Return (X, Y) of the center of cell containing provided text 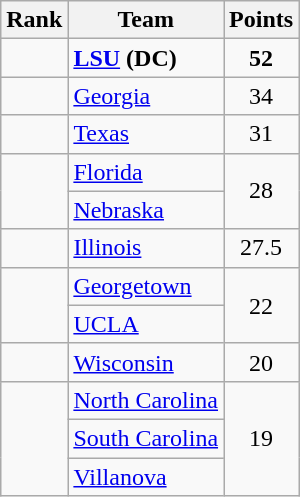
North Carolina (146, 400)
27.5 (262, 248)
Rank (34, 20)
Villanova (146, 477)
Texas (146, 134)
31 (262, 134)
UCLA (146, 324)
Team (146, 20)
52 (262, 58)
22 (262, 305)
Georgia (146, 96)
Florida (146, 172)
LSU (DC) (146, 58)
Nebraska (146, 210)
Georgetown (146, 286)
Points (262, 20)
28 (262, 191)
Illinois (146, 248)
South Carolina (146, 438)
34 (262, 96)
Wisconsin (146, 362)
19 (262, 438)
20 (262, 362)
